Pinpoint the cell where the given text exists, returning its (x, y) midpoint coordinate. 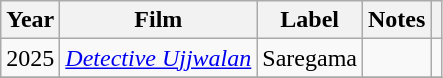
Detective Ujjwalan (158, 58)
Film (158, 20)
Notes (397, 20)
Saregama (310, 58)
2025 (30, 58)
Year (30, 20)
Label (310, 20)
